From the cell containing the given text, extract its center point as (X, Y) coordinate. 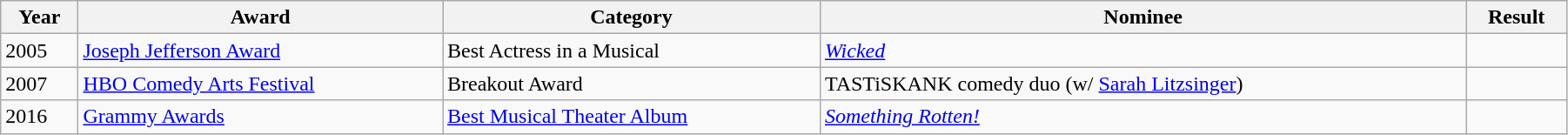
TASTiSKANK comedy duo (w/ Sarah Litzsinger) (1143, 84)
Award (261, 17)
2007 (40, 84)
Grammy Awards (261, 117)
Best Musical Theater Album (631, 117)
Year (40, 17)
Best Actress in a Musical (631, 51)
Nominee (1143, 17)
Result (1516, 17)
Joseph Jefferson Award (261, 51)
Breakout Award (631, 84)
2016 (40, 117)
Something Rotten! (1143, 117)
Category (631, 17)
Wicked (1143, 51)
2005 (40, 51)
HBO Comedy Arts Festival (261, 84)
